Identify which cell holds the provided text, then report its (x, y) central coordinate. 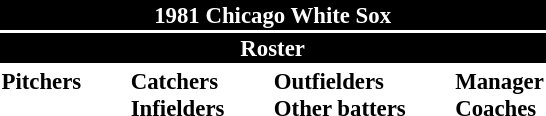
1981 Chicago White Sox (272, 15)
Roster (272, 48)
